Extract the (X, Y) coordinate from the center of the cell holding the provided text.  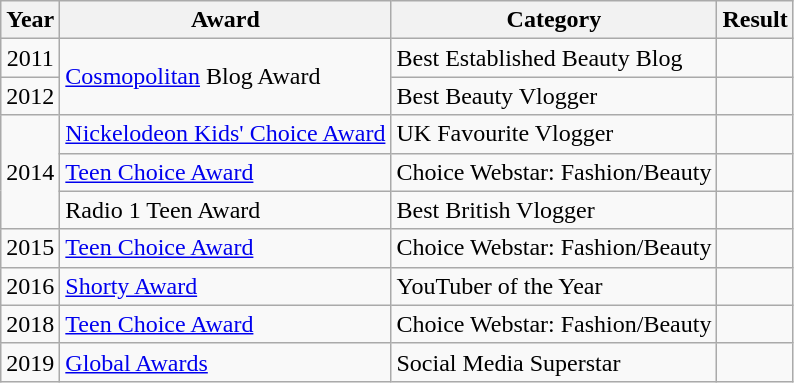
YouTuber of the Year (554, 286)
Radio 1 Teen Award (226, 210)
Best Beauty Vlogger (554, 96)
Year (30, 20)
Award (226, 20)
Global Awards (226, 362)
2015 (30, 248)
2012 (30, 96)
2016 (30, 286)
Nickelodeon Kids' Choice Award (226, 134)
Category (554, 20)
Social Media Superstar (554, 362)
Cosmopolitan Blog Award (226, 77)
Result (755, 20)
Best Established Beauty Blog (554, 58)
Shorty Award (226, 286)
2014 (30, 172)
2019 (30, 362)
UK Favourite Vlogger (554, 134)
Best British Vlogger (554, 210)
2018 (30, 324)
2011 (30, 58)
